Scan for the cell matching the given text and deliver its (X, Y) coordinate at center. 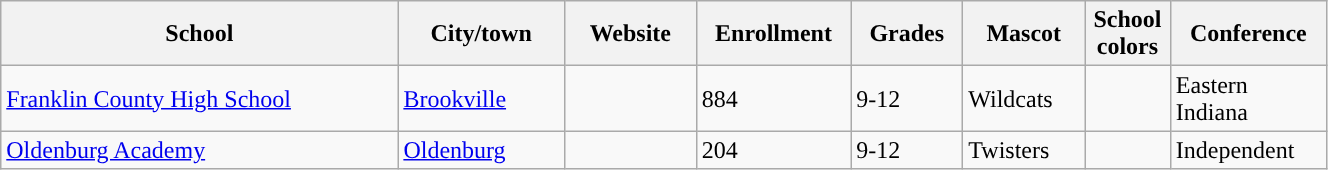
Website (630, 34)
Oldenburg (481, 150)
884 (773, 98)
Oldenburg Academy (200, 150)
School colors (1128, 34)
Enrollment (773, 34)
Franklin County High School (200, 98)
School (200, 34)
Conference (1248, 34)
204 (773, 150)
City/town (481, 34)
Grades (907, 34)
Brookville (481, 98)
Twisters (1024, 150)
Eastern Indiana (1248, 98)
Independent (1248, 150)
Mascot (1024, 34)
Wildcats (1024, 98)
